For the text-containing cell, return its midpoint in [X, Y] coordinate format. 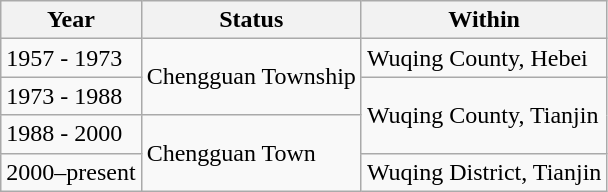
1957 - 1973 [71, 58]
Year [71, 20]
1988 - 2000 [71, 134]
Wuqing County, Hebei [484, 58]
Chengguan Township [251, 77]
Within [484, 20]
Wuqing District, Tianjin [484, 172]
2000–present [71, 172]
Chengguan Town [251, 153]
1973 - 1988 [71, 96]
Status [251, 20]
Wuqing County, Tianjin [484, 115]
